Extract the [x, y] coordinate from the center of the cell holding the provided text.  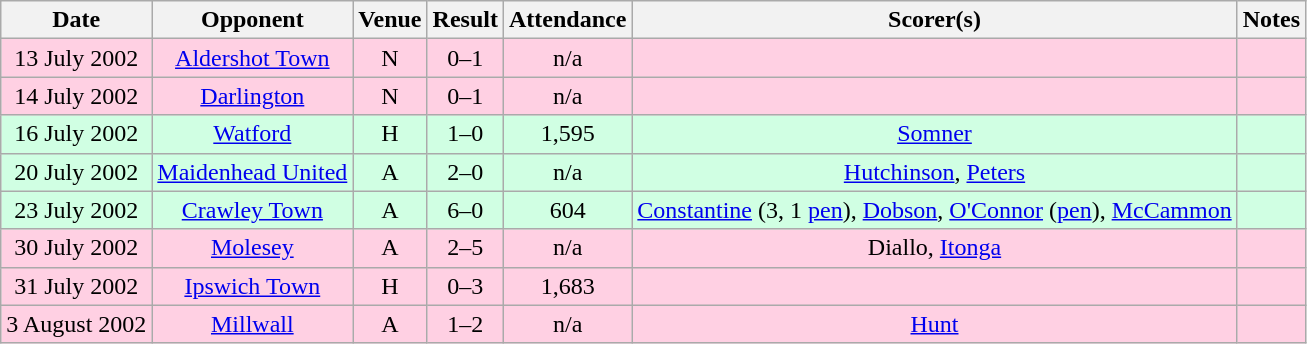
Crawley Town [252, 210]
Molesey [252, 248]
Diallo, Itonga [934, 248]
3 August 2002 [76, 324]
604 [567, 210]
Hutchinson, Peters [934, 172]
Opponent [252, 20]
13 July 2002 [76, 58]
Scorer(s) [934, 20]
23 July 2002 [76, 210]
1,683 [567, 286]
1,595 [567, 134]
1–0 [465, 134]
6–0 [465, 210]
16 July 2002 [76, 134]
Aldershot Town [252, 58]
Attendance [567, 20]
Result [465, 20]
30 July 2002 [76, 248]
Maidenhead United [252, 172]
2–0 [465, 172]
Date [76, 20]
Ipswich Town [252, 286]
20 July 2002 [76, 172]
Hunt [934, 324]
Darlington [252, 96]
2–5 [465, 248]
14 July 2002 [76, 96]
Somner [934, 134]
Constantine (3, 1 pen), Dobson, O'Connor (pen), McCammon [934, 210]
Venue [390, 20]
31 July 2002 [76, 286]
1–2 [465, 324]
Notes [1271, 20]
Millwall [252, 324]
Watford [252, 134]
0–3 [465, 286]
